Output the (X, Y) coordinate of the center of the cell containing the given text.  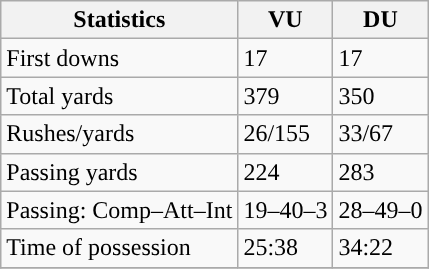
Statistics (120, 20)
33/67 (380, 134)
224 (286, 172)
VU (286, 20)
DU (380, 20)
Total yards (120, 96)
19–40–3 (286, 210)
Passing: Comp–Att–Int (120, 210)
283 (380, 172)
28–49–0 (380, 210)
26/155 (286, 134)
Passing yards (120, 172)
Time of possession (120, 248)
25:38 (286, 248)
350 (380, 96)
379 (286, 96)
First downs (120, 58)
34:22 (380, 248)
Rushes/yards (120, 134)
